Scan for the cell matching the given text and deliver its (x, y) coordinate at center. 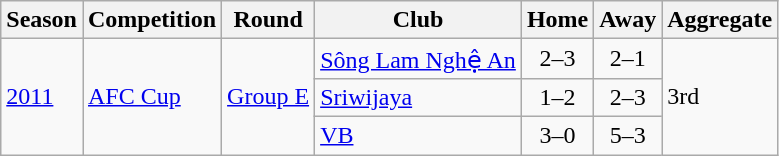
3–0 (557, 135)
AFC Cup (152, 97)
Home (557, 20)
Round (268, 20)
5–3 (628, 135)
Away (628, 20)
1–2 (557, 97)
2–1 (628, 59)
Season (42, 20)
Competition (152, 20)
VB (418, 135)
Club (418, 20)
2011 (42, 97)
Group E (268, 97)
Aggregate (720, 20)
Sriwijaya (418, 97)
3rd (720, 97)
Sông Lam Nghệ An (418, 59)
